For the text-containing cell, return its midpoint in (X, Y) coordinate format. 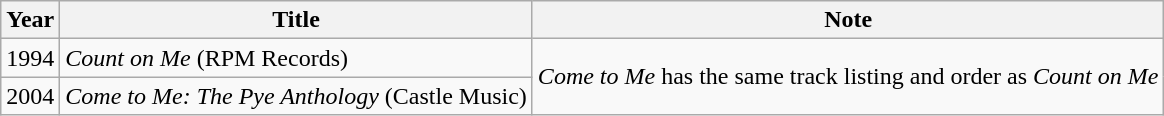
Come to Me: The Pye Anthology (Castle Music) (296, 96)
Note (848, 20)
Title (296, 20)
1994 (30, 58)
Count on Me (RPM Records) (296, 58)
Come to Me has the same track listing and order as Count on Me (848, 77)
Year (30, 20)
2004 (30, 96)
